Identify which cell holds the provided text, then report its (X, Y) central coordinate. 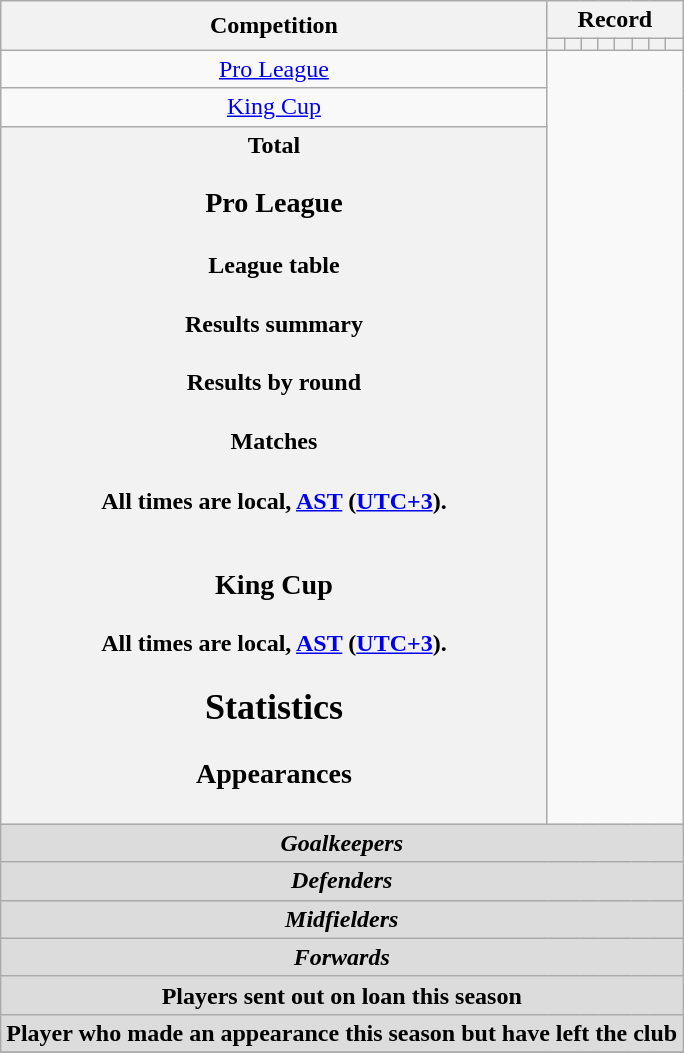
Midfielders (342, 919)
Players sent out on loan this season (342, 995)
Record (615, 20)
Player who made an appearance this season but have left the club (342, 1033)
King Cup (274, 107)
Pro League (274, 69)
Goalkeepers (342, 843)
Forwards (342, 957)
Competition (274, 26)
Defenders (342, 881)
